Determine the (X, Y) coordinate at the center of the cell enclosing the given text.  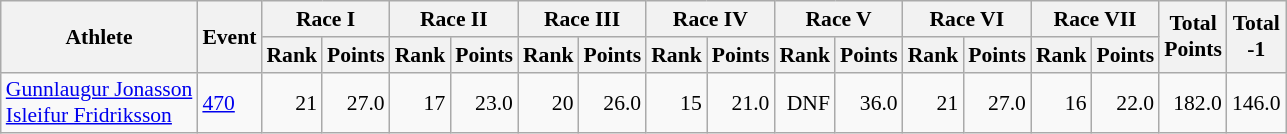
470 (229, 102)
21.0 (741, 102)
Athlete (100, 36)
Race II (454, 19)
Total Points (1193, 36)
22.0 (1125, 102)
Race IV (710, 19)
17 (420, 102)
Total-1 (1256, 36)
16 (1062, 102)
36.0 (869, 102)
Race I (325, 19)
Race V (838, 19)
182.0 (1193, 102)
23.0 (484, 102)
15 (676, 102)
Race III (582, 19)
Race VII (1095, 19)
Event (229, 36)
Race VI (967, 19)
26.0 (612, 102)
DNF (804, 102)
20 (548, 102)
Gunnlaugur JonassonIsleifur Fridriksson (100, 102)
146.0 (1256, 102)
